Identify which cell holds the provided text, then report its [X, Y] central coordinate. 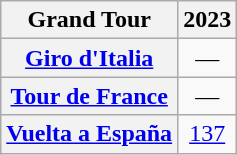
Tour de France [90, 96]
Vuelta a España [90, 134]
Grand Tour [90, 20]
2023 [208, 20]
Giro d'Italia [90, 58]
137 [208, 134]
